Locate the cell with the specified text and output its [X, Y] center coordinate. 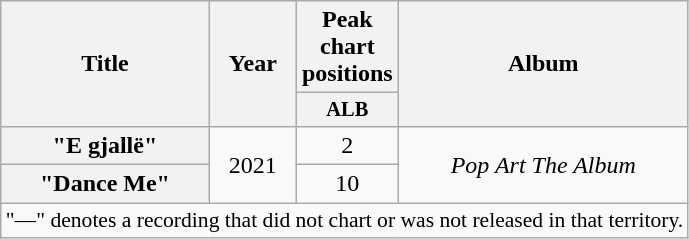
Year [252, 64]
ALB [347, 110]
2 [347, 145]
Title [105, 64]
2021 [252, 164]
Pop Art The Album [543, 164]
Peakchartpositions [347, 47]
"—" denotes a recording that did not chart or was not released in that territory. [345, 221]
Album [543, 64]
"Dance Me" [105, 184]
10 [347, 184]
"E gjallë" [105, 145]
